Provide the (x, y) coordinate of the cell's center where the given text is located.  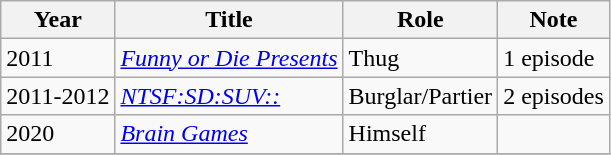
Year (58, 20)
NTSF:SD:SUV:: (229, 96)
2011-2012 (58, 96)
Funny or Die Presents (229, 58)
1 episode (554, 58)
Burglar/Partier (420, 96)
2 episodes (554, 96)
2020 (58, 134)
2011 (58, 58)
Role (420, 20)
Brain Games (229, 134)
Thug (420, 58)
Himself (420, 134)
Note (554, 20)
Title (229, 20)
